Identify which cell holds the provided text, then report its [x, y] central coordinate. 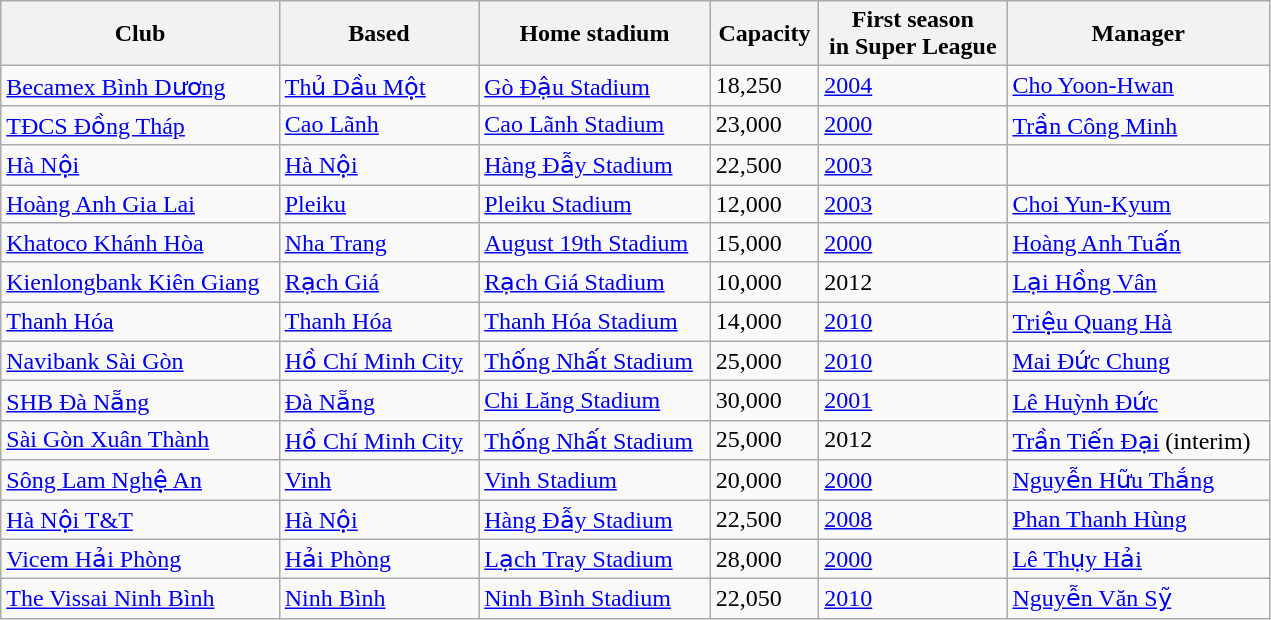
Thanh Hóa Stadium [594, 322]
First season in Super League [913, 34]
2008 [913, 520]
Becamex Bình Dương [140, 86]
10,000 [764, 282]
Phan Thanh Hùng [1138, 520]
22,050 [764, 599]
Lê Huỳnh Đức [1138, 401]
Rạch Giá [379, 282]
Cao Lãnh Stadium [594, 125]
August 19th Stadium [594, 243]
Navibank Sài Gòn [140, 361]
Trần Tiến Đại (interim) [1138, 440]
Rạch Giá Stadium [594, 282]
TĐCS Đồng Tháp [140, 125]
14,000 [764, 322]
15,000 [764, 243]
30,000 [764, 401]
Hải Phòng [379, 559]
Based [379, 34]
Vinh [379, 480]
Vicem Hải Phòng [140, 559]
Cho Yoon-Hwan [1138, 86]
Choi Yun-Kyum [1138, 203]
Mai Đức Chung [1138, 361]
Club [140, 34]
Manager [1138, 34]
Lạch Tray Stadium [594, 559]
28,000 [764, 559]
18,250 [764, 86]
Trần Công Minh [1138, 125]
Capacity [764, 34]
Lê Thụy Hải [1138, 559]
Ninh Bình Stadium [594, 599]
Nha Trang [379, 243]
The Vissai Ninh Bình [140, 599]
Pleiku [379, 203]
Thủ Dầu Một [379, 86]
2004 [913, 86]
Sài Gòn Xuân Thành [140, 440]
Kienlongbank Kiên Giang [140, 282]
2001 [913, 401]
Cao Lãnh [379, 125]
Hà Nội T&T [140, 520]
12,000 [764, 203]
Triệu Quang Hà [1138, 322]
Nguyễn Văn Sỹ [1138, 599]
SHB Đà Nẵng [140, 401]
Nguyễn Hữu Thắng [1138, 480]
Khatoco Khánh Hòa [140, 243]
Sông Lam Nghệ An [140, 480]
Home stadium [594, 34]
23,000 [764, 125]
Pleiku Stadium [594, 203]
Chi Lăng Stadium [594, 401]
Đà Nẵng [379, 401]
Ninh Bình [379, 599]
Lại Hồng Vân [1138, 282]
Vinh Stadium [594, 480]
Hoàng Anh Tuấn [1138, 243]
Hoàng Anh Gia Lai [140, 203]
20,000 [764, 480]
Gò Đậu Stadium [594, 86]
